Output the [X, Y] coordinate of the center of the cell containing the given text.  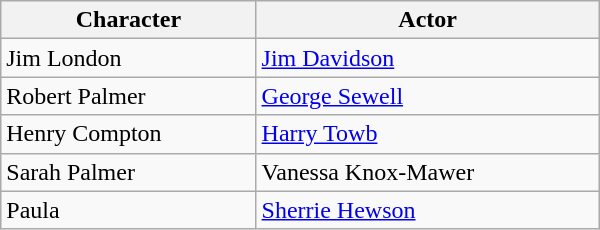
Vanessa Knox-Mawer [428, 172]
Jim Davidson [428, 58]
Henry Compton [128, 134]
Robert Palmer [128, 96]
Harry Towb [428, 134]
Paula [128, 210]
Character [128, 20]
Jim London [128, 58]
George Sewell [428, 96]
Sherrie Hewson [428, 210]
Actor [428, 20]
Sarah Palmer [128, 172]
